For the text-containing cell, return its midpoint in (x, y) coordinate format. 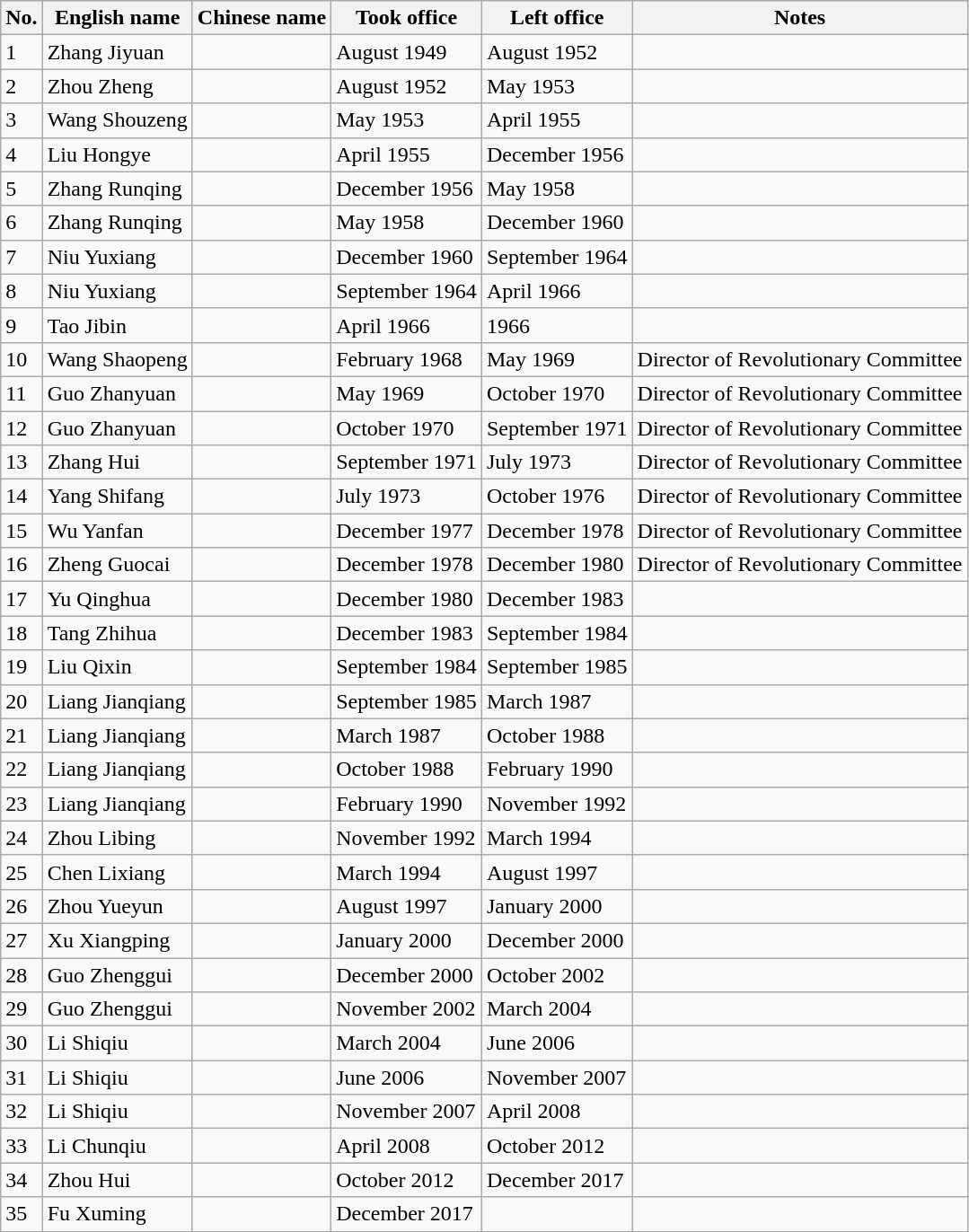
18 (22, 633)
Wu Yanfan (117, 531)
12 (22, 428)
Liu Qixin (117, 667)
Zhang Jiyuan (117, 52)
Yang Shifang (117, 497)
Li Chunqiu (117, 1146)
Wang Shouzeng (117, 120)
26 (22, 906)
1 (22, 52)
Zhang Hui (117, 462)
August 1949 (407, 52)
October 1976 (557, 497)
11 (22, 393)
19 (22, 667)
15 (22, 531)
October 2002 (557, 974)
10 (22, 359)
25 (22, 872)
Zhou Libing (117, 838)
32 (22, 1112)
14 (22, 497)
6 (22, 223)
28 (22, 974)
Zhou Yueyun (117, 906)
Yu Qinghua (117, 599)
8 (22, 291)
2 (22, 86)
Xu Xiangping (117, 940)
Tang Zhihua (117, 633)
9 (22, 325)
23 (22, 804)
22 (22, 770)
English name (117, 18)
17 (22, 599)
16 (22, 565)
November 2002 (407, 1009)
Chinese name (261, 18)
5 (22, 189)
Tao Jibin (117, 325)
4 (22, 154)
29 (22, 1009)
13 (22, 462)
33 (22, 1146)
30 (22, 1043)
7 (22, 257)
35 (22, 1214)
31 (22, 1078)
34 (22, 1180)
3 (22, 120)
Left office (557, 18)
Wang Shaopeng (117, 359)
No. (22, 18)
February 1968 (407, 359)
Fu Xuming (117, 1214)
Zheng Guocai (117, 565)
Liu Hongye (117, 154)
1966 (557, 325)
Zhou Hui (117, 1180)
27 (22, 940)
21 (22, 735)
December 1977 (407, 531)
Zhou Zheng (117, 86)
Took office (407, 18)
20 (22, 701)
Notes (799, 18)
24 (22, 838)
Chen Lixiang (117, 872)
